For the text-containing cell, return its midpoint in (X, Y) coordinate format. 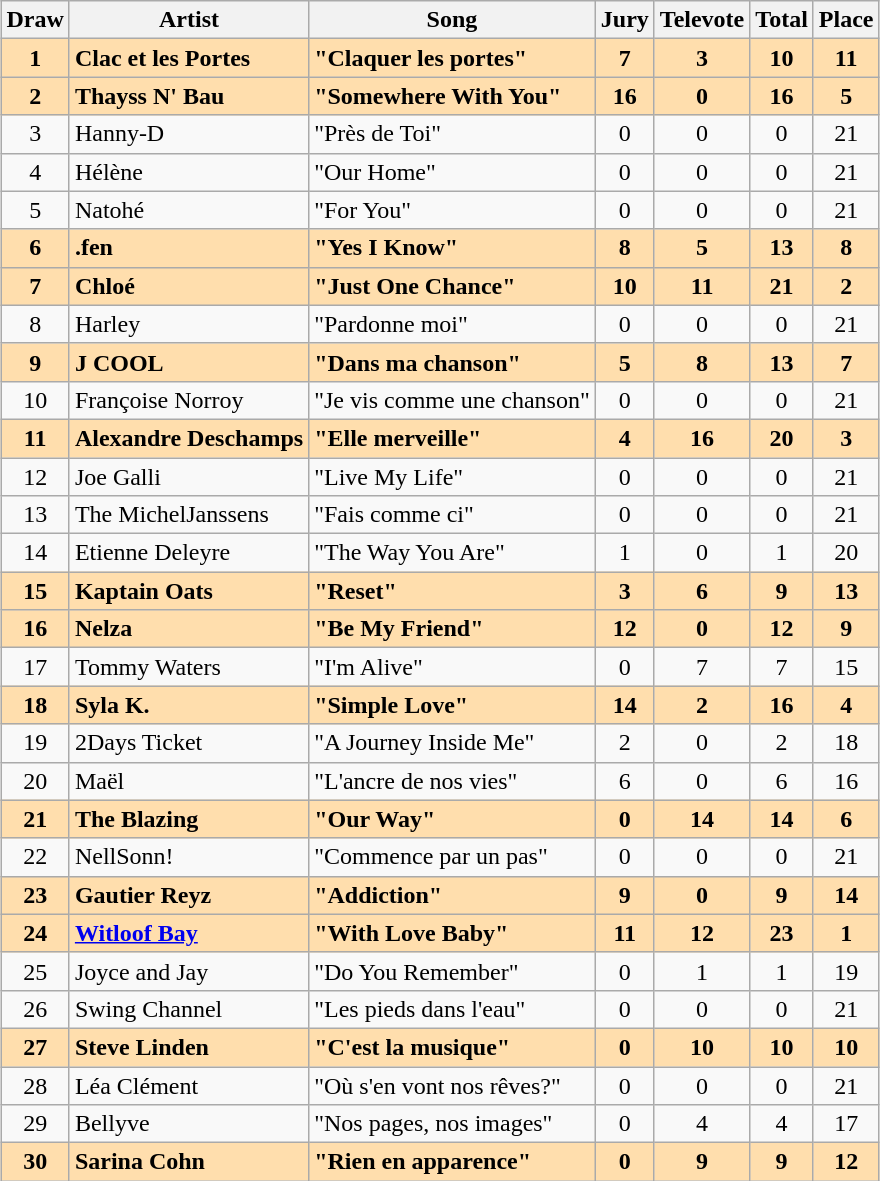
The MichelJanssens (188, 515)
25 (35, 971)
Swing Channel (188, 1009)
"Do You Remember" (452, 971)
"Elle merveille" (452, 438)
Chloé (188, 286)
Gautier Reyz (188, 895)
Etienne Deleyre (188, 553)
"For You" (452, 210)
"The Way You Are" (452, 553)
Tommy Waters (188, 667)
"C'est la musique" (452, 1047)
Kaptain Oats (188, 591)
Artist (188, 20)
"Pardonne moi" (452, 324)
"Reset" (452, 591)
Maël (188, 781)
"Fais comme ci" (452, 515)
"Our Way" (452, 819)
Françoise Norroy (188, 400)
"With Love Baby" (452, 933)
"Just One Chance" (452, 286)
Witloof Bay (188, 933)
Syla K. (188, 705)
"Addiction" (452, 895)
Song (452, 20)
Natohé (188, 210)
Harley (188, 324)
"Dans ma chanson" (452, 362)
"L'ancre de nos vies" (452, 781)
24 (35, 933)
Joe Galli (188, 477)
30 (35, 1162)
"Somewhere With You" (452, 96)
Thayss N' Bau (188, 96)
2Days Ticket (188, 743)
"Our Home" (452, 172)
NellSonn! (188, 857)
"Claquer les portes" (452, 58)
Hanny-D (188, 134)
"Près de Toi" (452, 134)
27 (35, 1047)
Place (846, 20)
"Les pieds dans l'eau" (452, 1009)
Total (782, 20)
Nelza (188, 629)
Alexandre Deschamps (188, 438)
"I'm Alive" (452, 667)
"Rien en apparence" (452, 1162)
Sarina Cohn (188, 1162)
Hélène (188, 172)
26 (35, 1009)
28 (35, 1085)
Steve Linden (188, 1047)
"A Journey Inside Me" (452, 743)
The Blazing (188, 819)
"Où s'en vont nos rêves?" (452, 1085)
"Live My Life" (452, 477)
"Yes I Know" (452, 248)
Joyce and Jay (188, 971)
.fen (188, 248)
"Je vis comme une chanson" (452, 400)
Léa Clément (188, 1085)
"Be My Friend" (452, 629)
22 (35, 857)
Bellyve (188, 1124)
"Simple Love" (452, 705)
J COOL (188, 362)
Televote (702, 20)
"Commence par un pas" (452, 857)
Jury (624, 20)
Draw (35, 20)
Clac et les Portes (188, 58)
"Nos pages, nos images" (452, 1124)
29 (35, 1124)
